Return the [x, y] coordinate for the center point of the cell that contains the specified text.  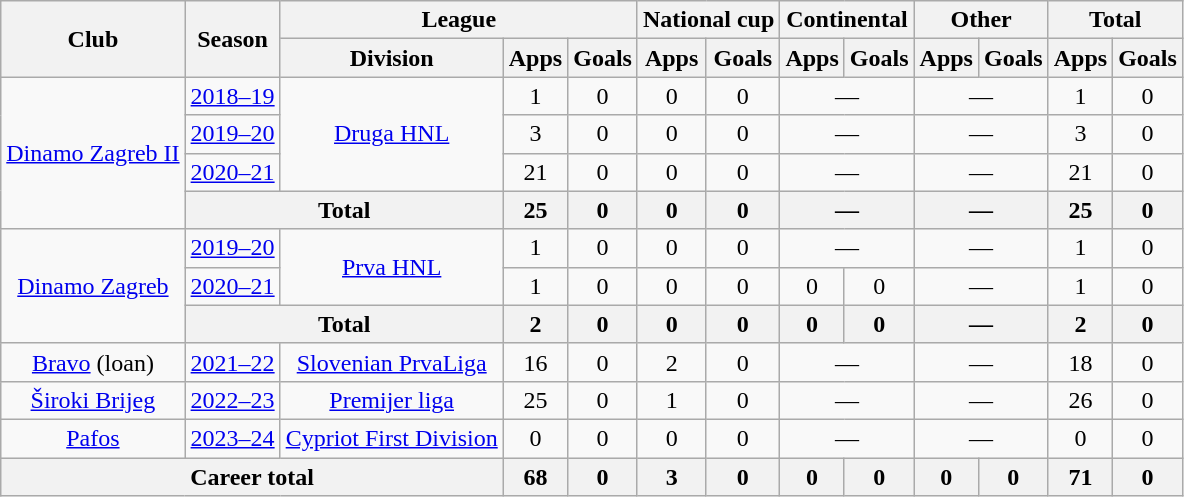
Prva HNL [392, 267]
Club [93, 39]
16 [535, 362]
Cypriot First Division [392, 438]
Division [392, 58]
2022–23 [232, 400]
18 [1080, 362]
Season [232, 39]
71 [1080, 477]
26 [1080, 400]
Slovenian PrvaLiga [392, 362]
Premijer liga [392, 400]
Other [981, 20]
68 [535, 477]
Dinamo Zagreb II [93, 153]
National cup [708, 20]
Continental [847, 20]
Career total [252, 477]
Pafos [93, 438]
Bravo (loan) [93, 362]
2023–24 [232, 438]
2018–19 [232, 96]
Druga HNL [392, 134]
League [458, 20]
Dinamo Zagreb [93, 286]
2021–22 [232, 362]
Široki Brijeg [93, 400]
